Return (X, Y) of the center of cell containing provided text 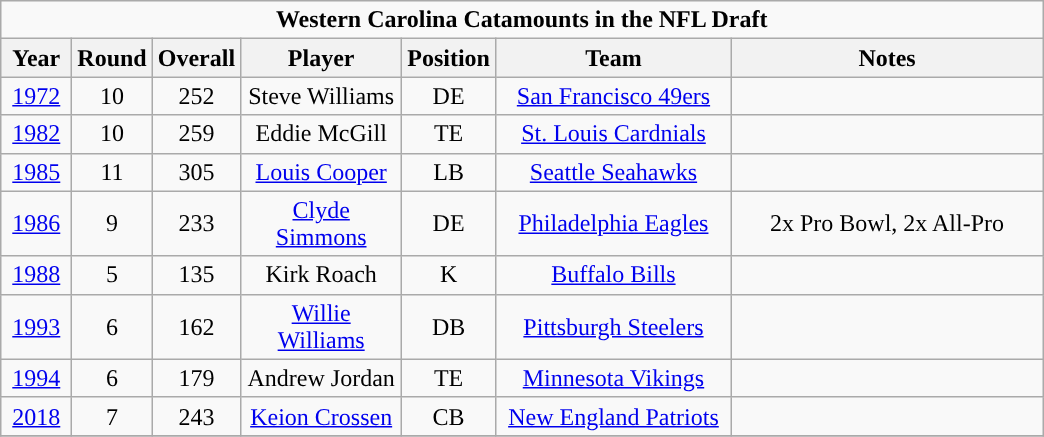
St. Louis Cardnials (613, 134)
San Francisco 49ers (613, 96)
Year (36, 58)
233 (196, 224)
Position (449, 58)
Louis Cooper (322, 172)
LB (449, 172)
Seattle Seahawks (613, 172)
243 (196, 416)
Round (112, 58)
Clyde Simmons (322, 224)
1982 (36, 134)
5 (112, 275)
Willie Williams (322, 326)
Notes (888, 58)
DB (449, 326)
Kirk Roach (322, 275)
2x Pro Bowl, 2x All-Pro (888, 224)
New England Patriots (613, 416)
1972 (36, 96)
135 (196, 275)
Philadelphia Eagles (613, 224)
Eddie McGill (322, 134)
1988 (36, 275)
9 (112, 224)
7 (112, 416)
Player (322, 58)
1985 (36, 172)
179 (196, 378)
Steve Williams (322, 96)
162 (196, 326)
Buffalo Bills (613, 275)
252 (196, 96)
CB (449, 416)
Keion Crossen (322, 416)
1993 (36, 326)
Andrew Jordan (322, 378)
11 (112, 172)
Pittsburgh Steelers (613, 326)
2018 (36, 416)
1986 (36, 224)
Overall (196, 58)
K (449, 275)
1994 (36, 378)
259 (196, 134)
Western Carolina Catamounts in the NFL Draft (522, 20)
Minnesota Vikings (613, 378)
Team (613, 58)
305 (196, 172)
